Scan for the cell matching the given text and deliver its [X, Y] coordinate at center. 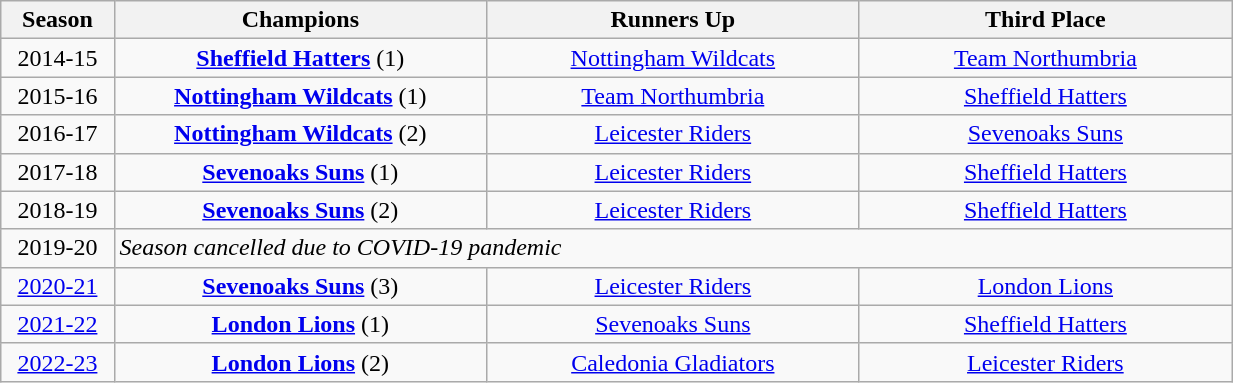
2014-15 [58, 58]
Champions [300, 20]
Nottingham Wildcats (1) [300, 96]
2021-22 [58, 324]
Sevenoaks Suns (1) [300, 172]
Runners Up [674, 20]
Third Place [1046, 20]
Season cancelled due to COVID-19 pandemic [673, 248]
London Lions (1) [300, 324]
2022-23 [58, 362]
Sevenoaks Suns (2) [300, 210]
London Lions [1046, 286]
2019-20 [58, 248]
2015-16 [58, 96]
2017-18 [58, 172]
Season [58, 20]
Nottingham Wildcats (2) [300, 134]
2016-17 [58, 134]
Caledonia Gladiators [674, 362]
London Lions (2) [300, 362]
Nottingham Wildcats [674, 58]
Sheffield Hatters (1) [300, 58]
2018-19 [58, 210]
2020-21 [58, 286]
Sevenoaks Suns (3) [300, 286]
